From the cell containing the given text, extract its center point as [X, Y] coordinate. 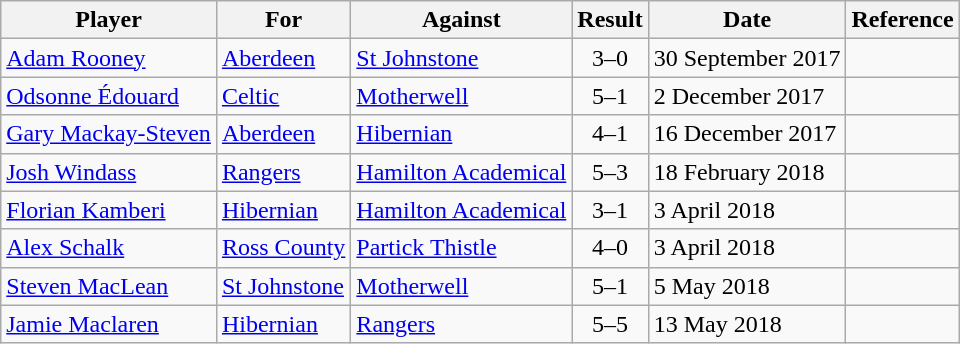
2 December 2017 [747, 96]
Player [109, 20]
Result [610, 20]
16 December 2017 [747, 134]
3–1 [610, 210]
4–0 [610, 248]
3–0 [610, 58]
Steven MacLean [109, 286]
13 May 2018 [747, 324]
Celtic [283, 96]
Ross County [283, 248]
18 February 2018 [747, 172]
Florian Kamberi [109, 210]
30 September 2017 [747, 58]
For [283, 20]
Alex Schalk [109, 248]
Reference [902, 20]
5–5 [610, 324]
Date [747, 20]
5 May 2018 [747, 286]
Adam Rooney [109, 58]
Odsonne Édouard [109, 96]
Jamie Maclaren [109, 324]
Josh Windass [109, 172]
Gary Mackay-Steven [109, 134]
5–3 [610, 172]
4–1 [610, 134]
Against [462, 20]
Partick Thistle [462, 248]
